Provide the (x, y) coordinate of the cell's center where the given text is located.  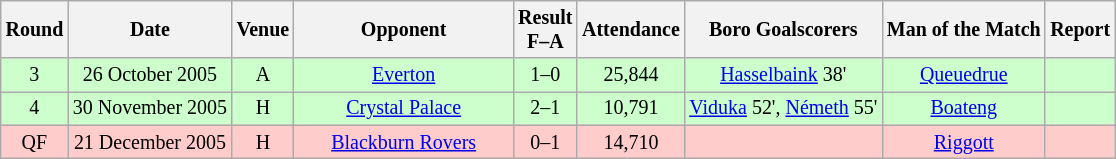
30 November 2005 (150, 108)
1–0 (545, 76)
Crystal Palace (404, 108)
3 (34, 76)
ResultF–A (545, 30)
10,791 (630, 108)
14,710 (630, 142)
Everton (404, 76)
Round (34, 30)
Man of the Match (964, 30)
A (263, 76)
0–1 (545, 142)
21 December 2005 (150, 142)
QF (34, 142)
Boateng (964, 108)
Blackburn Rovers (404, 142)
Opponent (404, 30)
2–1 (545, 108)
Riggott (964, 142)
26 October 2005 (150, 76)
Report (1080, 30)
Date (150, 30)
Boro Goalscorers (783, 30)
25,844 (630, 76)
4 (34, 108)
Queuedrue (964, 76)
Viduka 52', Németh 55' (783, 108)
Hasselbaink 38' (783, 76)
Venue (263, 30)
Attendance (630, 30)
